Search for the cell housing the specified text and yield its [x, y] center coordinate. 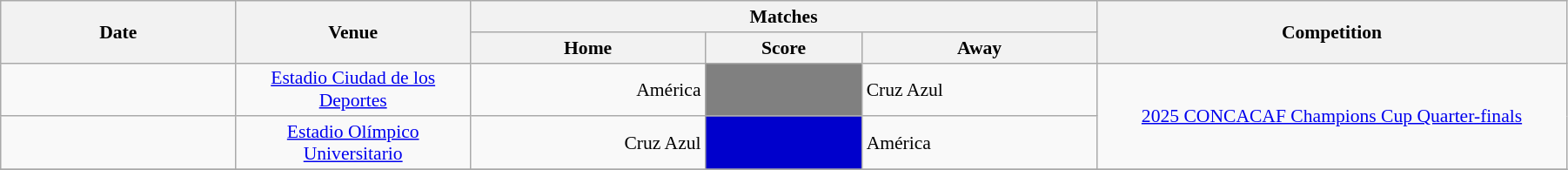
Venue [353, 31]
Estadio Olímpico Universitario [353, 143]
Score [784, 48]
Home [588, 48]
Date [118, 31]
Matches [784, 17]
Away [980, 48]
2025 CONCACAF Champions Cup Quarter-finals [1332, 116]
Competition [1332, 31]
Estadio Ciudad de los Deportes [353, 89]
